Output the [X, Y] coordinate of the center of the cell containing the given text.  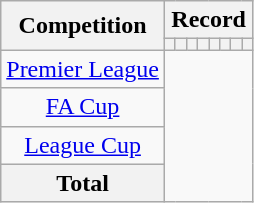
League Cup [83, 145]
Record [208, 20]
Competition [83, 26]
Total [83, 183]
FA Cup [83, 107]
Premier League [83, 69]
